Search for the cell housing the specified text and yield its (X, Y) center coordinate. 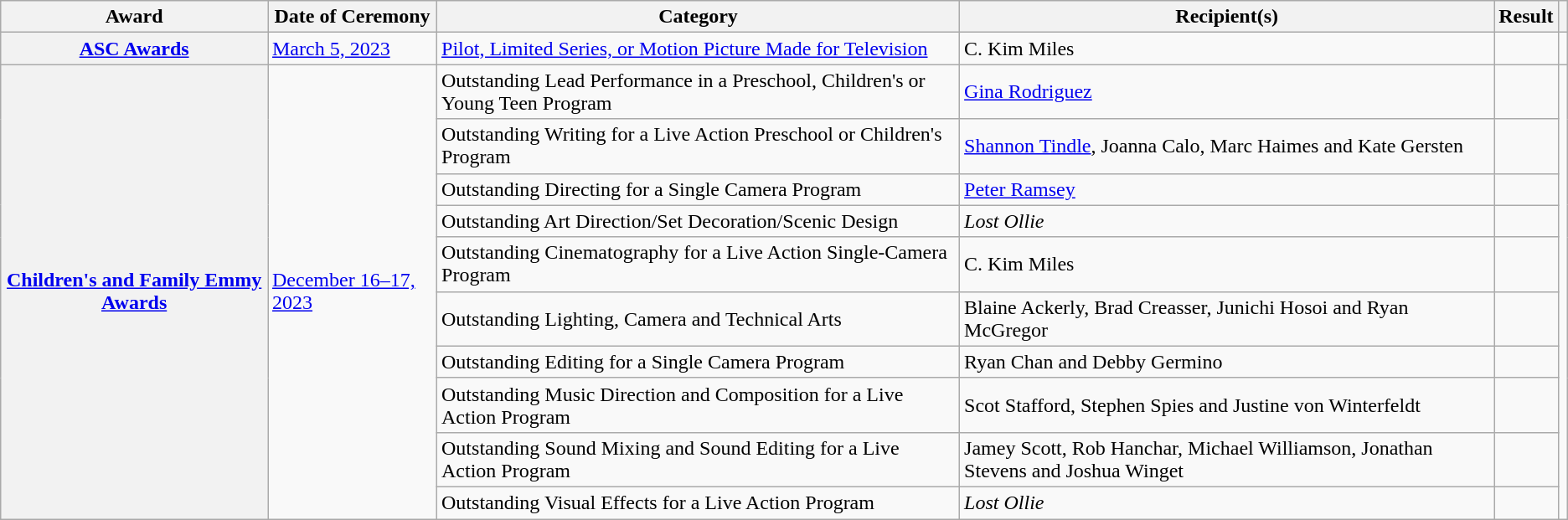
Category (699, 17)
Outstanding Music Direction and Composition for a Live Action Program (699, 405)
Outstanding Visual Effects for a Live Action Program (699, 502)
Scot Stafford, Stephen Spies and Justine von Winterfeldt (1227, 405)
Pilot, Limited Series, or Motion Picture Made for Television (699, 49)
Award (134, 17)
Outstanding Lighting, Camera and Technical Arts (699, 318)
Outstanding Lead Performance in a Preschool, Children's or Young Teen Program (699, 92)
Outstanding Art Direction/Set Decoration/Scenic Design (699, 221)
ASC Awards (134, 49)
Outstanding Directing for a Single Camera Program (699, 189)
December 16–17, 2023 (353, 291)
Ryan Chan and Debby Germino (1227, 362)
Gina Rodriguez (1227, 92)
Outstanding Editing for a Single Camera Program (699, 362)
Jamey Scott, Rob Hanchar, Michael Williamson, Jonathan Stevens and Joshua Winget (1227, 459)
Shannon Tindle, Joanna Calo, Marc Haimes and Kate Gersten (1227, 146)
Children's and Family Emmy Awards (134, 291)
Outstanding Sound Mixing and Sound Editing for a Live Action Program (699, 459)
Result (1526, 17)
Outstanding Cinematography for a Live Action Single-Camera Program (699, 265)
March 5, 2023 (353, 49)
Blaine Ackerly, Brad Creasser, Junichi Hosoi and Ryan McGregor (1227, 318)
Recipient(s) (1227, 17)
Outstanding Writing for a Live Action Preschool or Children's Program (699, 146)
Date of Ceremony (353, 17)
Peter Ramsey (1227, 189)
